Capture the cell that displays the provided text and extract its [X, Y] central coordinate. 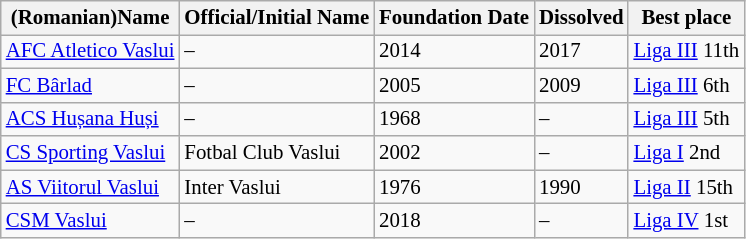
2017 [581, 51]
AFC Atletico Vaslui [90, 51]
1968 [454, 119]
CS Sporting Vaslui [90, 153]
Dissolved [581, 18]
Liga IV 1st [686, 221]
Fotbal Club Vaslui [276, 153]
Foundation Date [454, 18]
Liga II 15th [686, 187]
2005 [454, 85]
AS Viitorul Vaslui [90, 187]
1990 [581, 187]
Official/Initial Name [276, 18]
Liga III 6th [686, 85]
ACS Hușana Huși [90, 119]
FC Bârlad [90, 85]
1976 [454, 187]
CSM Vaslui [90, 221]
(Romanian)Name [90, 18]
Best place [686, 18]
2018 [454, 221]
2002 [454, 153]
Liga III 11th [686, 51]
Inter Vaslui [276, 187]
2009 [581, 85]
2014 [454, 51]
Liga I 2nd [686, 153]
Liga III 5th [686, 119]
